Capture the cell that displays the provided text and extract its (x, y) central coordinate. 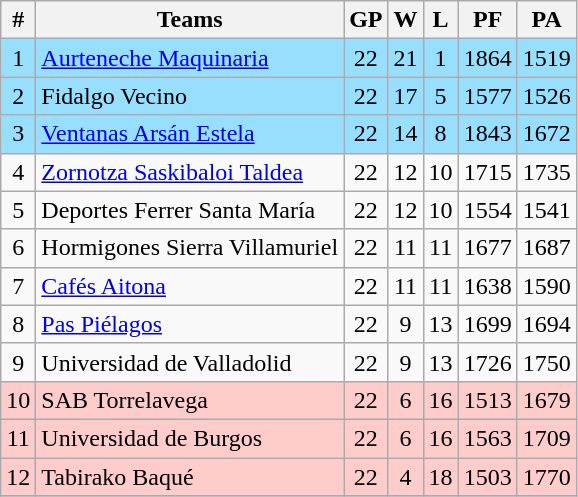
1709 (546, 438)
1699 (488, 324)
Universidad de Burgos (190, 438)
1503 (488, 477)
1513 (488, 400)
1672 (546, 134)
1864 (488, 58)
PA (546, 20)
3 (18, 134)
# (18, 20)
Tabirako Baqué (190, 477)
1677 (488, 248)
Cafés Aitona (190, 286)
W (406, 20)
2 (18, 96)
1526 (546, 96)
Fidalgo Vecino (190, 96)
1687 (546, 248)
1750 (546, 362)
L (440, 20)
1577 (488, 96)
1554 (488, 210)
SAB Torrelavega (190, 400)
1726 (488, 362)
1541 (546, 210)
Aurteneche Maquinaria (190, 58)
GP (366, 20)
1638 (488, 286)
Pas Piélagos (190, 324)
1590 (546, 286)
1679 (546, 400)
21 (406, 58)
Deportes Ferrer Santa María (190, 210)
1694 (546, 324)
PF (488, 20)
Teams (190, 20)
1715 (488, 172)
14 (406, 134)
17 (406, 96)
1735 (546, 172)
Zornotza Saskibaloi Taldea (190, 172)
Hormigones Sierra Villamuriel (190, 248)
Ventanas Arsán Estela (190, 134)
Universidad de Valladolid (190, 362)
1519 (546, 58)
1563 (488, 438)
18 (440, 477)
7 (18, 286)
1843 (488, 134)
1770 (546, 477)
